Return [X, Y] of the center of cell containing provided text 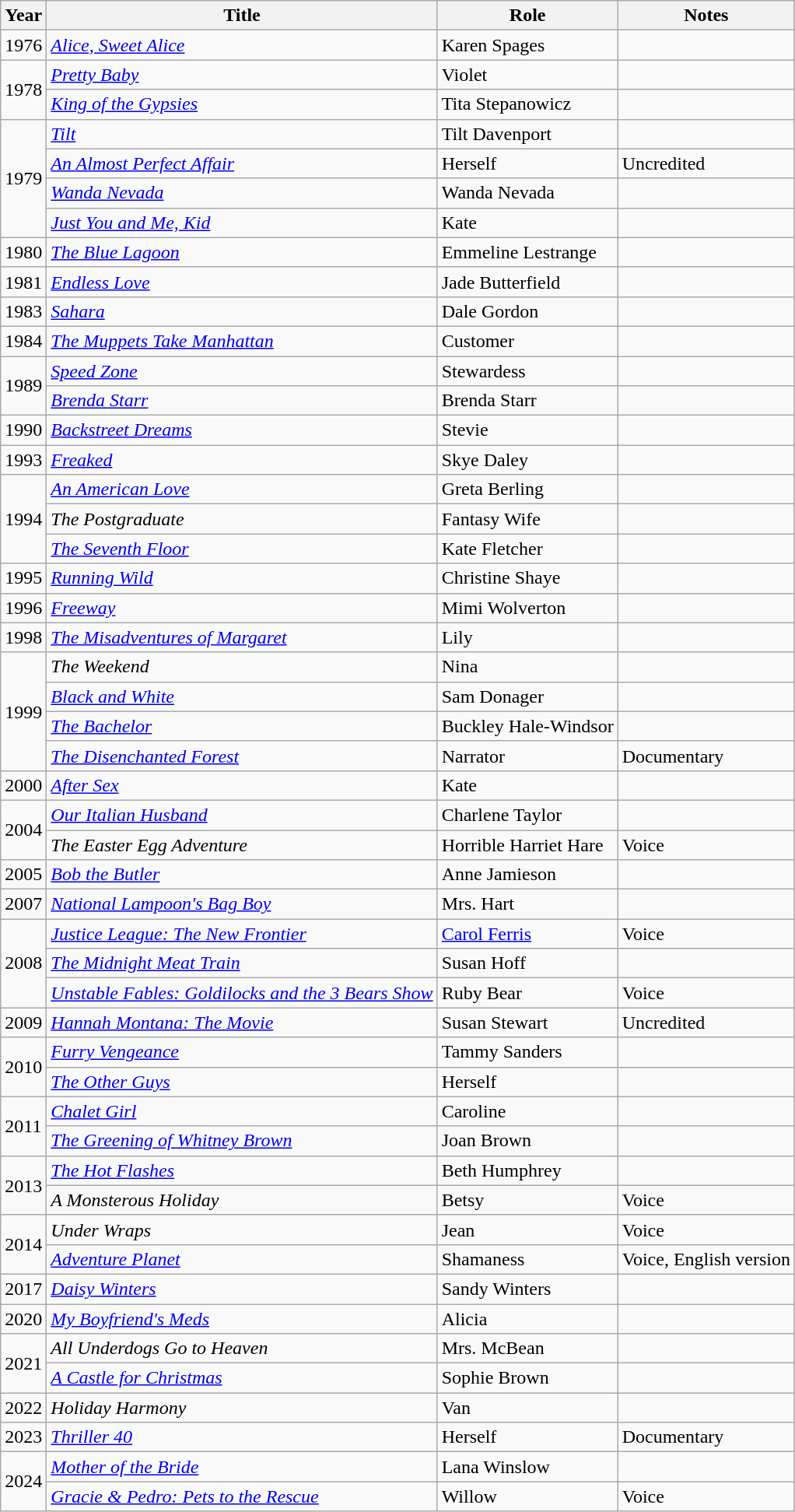
Buckley Hale-Windsor [527, 726]
2023 [23, 1437]
1996 [23, 608]
Endless Love [242, 282]
Mrs. McBean [527, 1349]
Unstable Fables: Goldilocks and the 3 Bears Show [242, 993]
1993 [23, 460]
Narrator [527, 756]
The Bachelor [242, 726]
Backstreet Dreams [242, 430]
2005 [23, 875]
Bob the Butler [242, 875]
After Sex [242, 785]
The Midnight Meat Train [242, 963]
2011 [23, 1126]
Mimi Wolverton [527, 608]
Carol Ferris [527, 934]
Hannah Montana: The Movie [242, 1023]
The Other Guys [242, 1082]
The Easter Egg Adventure [242, 844]
Lana Winslow [527, 1467]
Karen Spages [527, 45]
1980 [23, 252]
The Misadventures of Margaret [242, 637]
Pretty Baby [242, 75]
Charlene Taylor [527, 815]
2013 [23, 1185]
The Hot Flashes [242, 1170]
2020 [23, 1319]
Willow [527, 1496]
Van [527, 1408]
1999 [23, 711]
Voice, English version [706, 1259]
2008 [23, 963]
Tammy Sanders [527, 1052]
Our Italian Husband [242, 815]
Anne Jamieson [527, 875]
2022 [23, 1408]
Christine Shaye [527, 578]
Speed Zone [242, 371]
Customer [527, 341]
A Castle for Christmas [242, 1378]
Ruby Bear [527, 993]
The Weekend [242, 667]
Tita Stepanowicz [527, 104]
1984 [23, 341]
Lily [527, 637]
King of the Gypsies [242, 104]
Skye Daley [527, 460]
Sam Donager [527, 696]
1994 [23, 519]
Caroline [527, 1111]
The Disenchanted Forest [242, 756]
Daisy Winters [242, 1289]
1989 [23, 386]
Fantasy Wife [527, 519]
Black and White [242, 696]
Nina [527, 667]
A Monsterous Holiday [242, 1200]
The Muppets Take Manhattan [242, 341]
1978 [23, 89]
Year [23, 16]
Horrible Harriet Hare [527, 844]
Beth Humphrey [527, 1170]
Sophie Brown [527, 1378]
Emmeline Lestrange [527, 252]
The Postgraduate [242, 519]
Joan Brown [527, 1141]
Mother of the Bride [242, 1467]
Role [527, 16]
Title [242, 16]
Jade Butterfield [527, 282]
Dale Gordon [527, 311]
Betsy [527, 1200]
The Greening of Whitney Brown [242, 1141]
2021 [23, 1363]
The Seventh Floor [242, 549]
Alice, Sweet Alice [242, 45]
Just You and Me, Kid [242, 223]
Freaked [242, 460]
Running Wild [242, 578]
Sandy Winters [527, 1289]
1976 [23, 45]
Shamaness [527, 1259]
2014 [23, 1244]
1981 [23, 282]
Justice League: The New Frontier [242, 934]
Chalet Girl [242, 1111]
Violet [527, 75]
Adventure Planet [242, 1259]
2000 [23, 785]
Notes [706, 16]
Alicia [527, 1319]
Furry Vengeance [242, 1052]
An American Love [242, 489]
1995 [23, 578]
2009 [23, 1023]
1998 [23, 637]
Tilt Davenport [527, 134]
Susan Stewart [527, 1023]
My Boyfriend's Meds [242, 1319]
All Underdogs Go to Heaven [242, 1349]
National Lampoon's Bag Boy [242, 904]
2024 [23, 1482]
Freeway [242, 608]
1979 [23, 178]
2010 [23, 1067]
Kate Fletcher [527, 549]
Tilt [242, 134]
The Blue Lagoon [242, 252]
2004 [23, 830]
Gracie & Pedro: Pets to the Rescue [242, 1496]
Thriller 40 [242, 1437]
1990 [23, 430]
Mrs. Hart [527, 904]
An Almost Perfect Affair [242, 163]
Holiday Harmony [242, 1408]
Susan Hoff [527, 963]
Sahara [242, 311]
Stevie [527, 430]
Jean [527, 1230]
2007 [23, 904]
Greta Berling [527, 489]
2017 [23, 1289]
1983 [23, 311]
Stewardess [527, 371]
Under Wraps [242, 1230]
